Identify which cell holds the provided text, then report its (x, y) central coordinate. 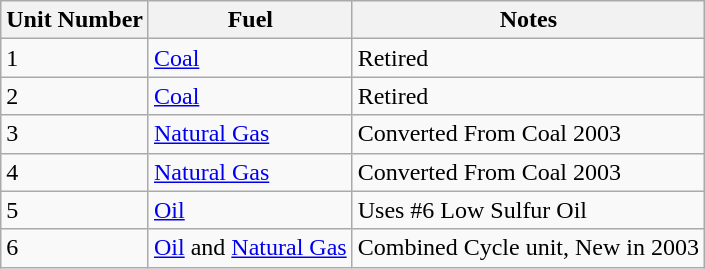
1 (75, 58)
Oil and Natural Gas (250, 248)
Fuel (250, 20)
6 (75, 248)
Uses #6 Low Sulfur Oil (528, 210)
4 (75, 172)
Combined Cycle unit, New in 2003 (528, 248)
Oil (250, 210)
Unit Number (75, 20)
5 (75, 210)
Notes (528, 20)
2 (75, 96)
3 (75, 134)
